Locate the cell with the specified text and output its (X, Y) center coordinate. 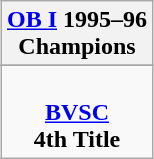
OB I 1995–96Champions (76, 34)
BVSC4th Title (76, 112)
